Locate the cell with the specified text and output its [x, y] center coordinate. 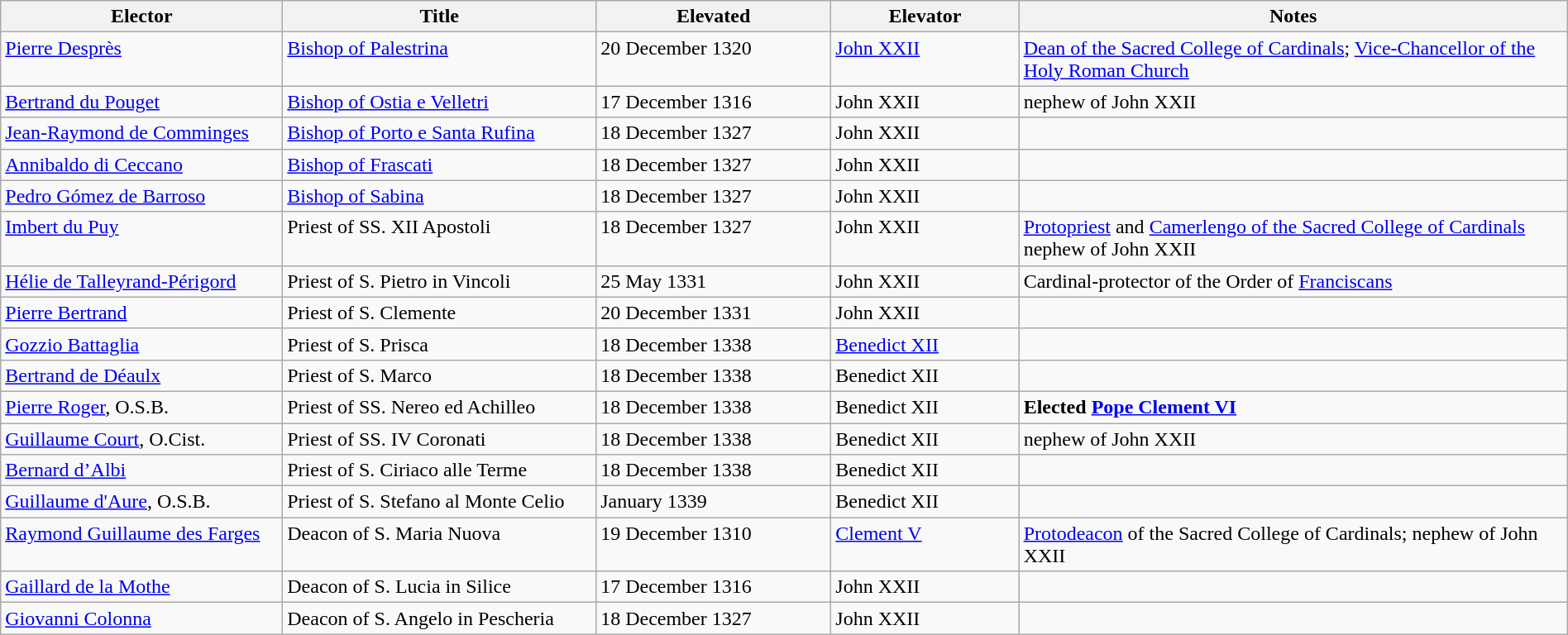
25 May 1331 [714, 281]
Annibaldo di Ceccano [142, 165]
Guillaume d'Aure, O.S.B. [142, 502]
Gozzio Battaglia [142, 344]
Protodeacon of the Sacred College of Cardinals; nephew of John XXII [1293, 544]
Pierre Bertrand [142, 313]
Bertrand du Pouget [142, 102]
Priest of SS. XII Apostoli [440, 238]
Elected Pope Clement VI [1293, 407]
Deacon of S. Maria Nuova [440, 544]
Title [440, 17]
Notes [1293, 17]
Priest of S. Stefano al Monte Celio [440, 502]
Elevated [714, 17]
Bishop of Frascati [440, 165]
Bishop of Sabina [440, 196]
Bishop of Porto e Santa Rufina [440, 133]
Jean-Raymond de Comminges [142, 133]
Hélie de Talleyrand-Périgord [142, 281]
Gaillard de la Mothe [142, 587]
Pierre Roger, O.S.B. [142, 407]
Bishop of Palestrina [440, 60]
Priest of S. Pietro in Vincoli [440, 281]
Clement V [925, 544]
Pedro Gómez de Barroso [142, 196]
Elector [142, 17]
Priest of S. Clemente [440, 313]
Raymond Guillaume des Farges [142, 544]
20 December 1320 [714, 60]
Dean of the Sacred College of Cardinals; Vice-Chancellor of the Holy Roman Church [1293, 60]
Priest of S. Prisca [440, 344]
Priest of SS. IV Coronati [440, 439]
Deacon of S. Lucia in Silice [440, 587]
Priest of SS. Nereo ed Achilleo [440, 407]
Guillaume Court, O.Cist. [142, 439]
Imbert du Puy [142, 238]
Priest of S. Marco [440, 375]
Priest of S. Ciriaco alle Terme [440, 470]
Bishop of Ostia e Velletri [440, 102]
Giovanni Colonna [142, 618]
Deacon of S. Angelo in Pescheria [440, 618]
January 1339 [714, 502]
Bertrand de Déaulx [142, 375]
Cardinal-protector of the Order of Franciscans [1293, 281]
Pierre Desprès [142, 60]
19 December 1310 [714, 544]
Protopriest and Camerlengo of the Sacred College of Cardinalsnephew of John XXII [1293, 238]
20 December 1331 [714, 313]
Bernard d’Albi [142, 470]
Elevator [925, 17]
